For the text-containing cell, return its midpoint in (x, y) coordinate format. 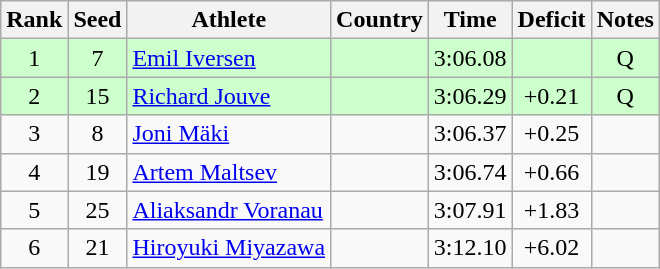
19 (98, 172)
Country (380, 20)
Seed (98, 20)
3:06.29 (470, 96)
3:07.91 (470, 210)
15 (98, 96)
3:06.74 (470, 172)
Athlete (229, 20)
+0.21 (552, 96)
3:12.10 (470, 248)
3 (34, 134)
21 (98, 248)
+6.02 (552, 248)
3:06.37 (470, 134)
6 (34, 248)
2 (34, 96)
5 (34, 210)
4 (34, 172)
Hiroyuki Miyazawa (229, 248)
Time (470, 20)
+0.66 (552, 172)
Rank (34, 20)
25 (98, 210)
Richard Jouve (229, 96)
8 (98, 134)
Joni Mäki (229, 134)
Notes (625, 20)
Aliaksandr Voranau (229, 210)
+1.83 (552, 210)
+0.25 (552, 134)
Emil Iversen (229, 58)
7 (98, 58)
Deficit (552, 20)
1 (34, 58)
3:06.08 (470, 58)
Artem Maltsev (229, 172)
